Extract the [X, Y] coordinate from the center of the cell holding the provided text.  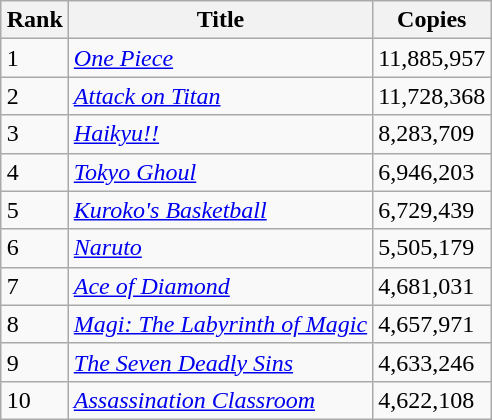
Assassination Classroom [220, 400]
9 [34, 362]
3 [34, 134]
Ace of Diamond [220, 286]
Tokyo Ghoul [220, 172]
2 [34, 96]
Naruto [220, 248]
6 [34, 248]
4,657,971 [432, 324]
1 [34, 58]
Copies [432, 20]
7 [34, 286]
8,283,709 [432, 134]
Kuroko's Basketball [220, 210]
Attack on Titan [220, 96]
6,946,203 [432, 172]
4,622,108 [432, 400]
4,633,246 [432, 362]
Rank [34, 20]
6,729,439 [432, 210]
Haikyu!! [220, 134]
11,885,957 [432, 58]
Title [220, 20]
4 [34, 172]
8 [34, 324]
5,505,179 [432, 248]
The Seven Deadly Sins [220, 362]
5 [34, 210]
4,681,031 [432, 286]
10 [34, 400]
Magi: The Labyrinth of Magic [220, 324]
One Piece [220, 58]
11,728,368 [432, 96]
